From the cell containing the given text, extract its center point as (x, y) coordinate. 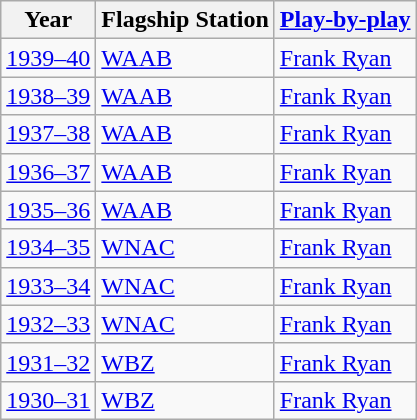
Play-by-play (345, 20)
1931–32 (48, 362)
1938–39 (48, 96)
1934–35 (48, 248)
1936–37 (48, 172)
1939–40 (48, 58)
Year (48, 20)
Flagship Station (185, 20)
1937–38 (48, 134)
1935–36 (48, 210)
1930–31 (48, 400)
1932–33 (48, 324)
1933–34 (48, 286)
